Capture the cell that displays the provided text and extract its (X, Y) central coordinate. 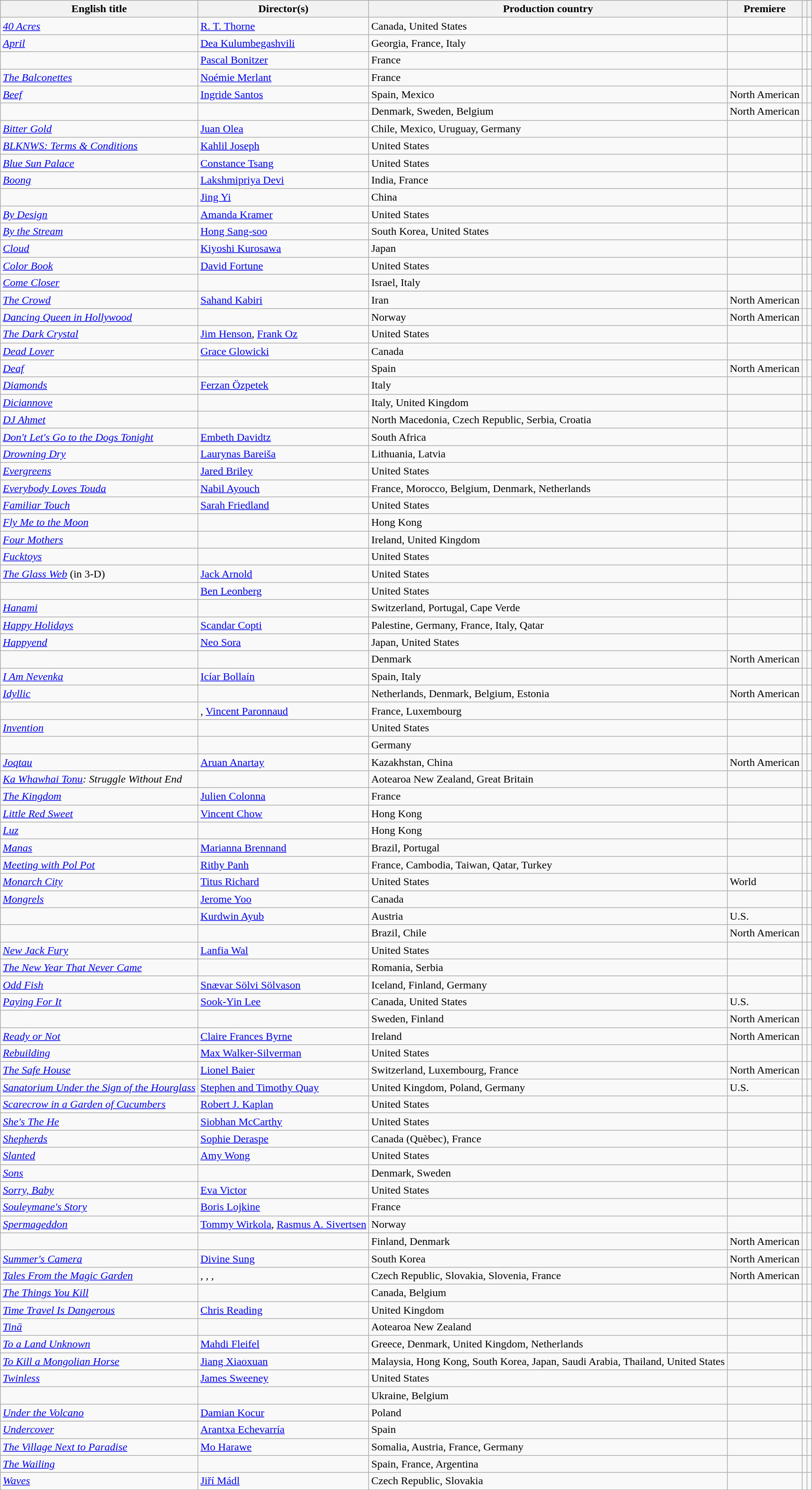
Spain, France, Argentina (548, 1464)
Boong (99, 180)
Everybody Loves Touda (99, 488)
Somalia, Austria, France, Germany (548, 1447)
Sorry, Baby (99, 1190)
South Korea (548, 1258)
Undercover (99, 1430)
Arantxa Echevarría (283, 1430)
English title (99, 9)
Ben Leonberg (283, 591)
Ferzan Özpetek (283, 385)
Amy Wong (283, 1156)
Austria (548, 916)
Juan Olea (283, 129)
Waves (99, 1481)
Fucktoys (99, 557)
Lakshmipriya Devi (283, 180)
Jing Yi (283, 197)
I Am Nevenka (99, 676)
Canada, Belgium (548, 1293)
South Africa (548, 437)
Netherlands, Denmark, Belgium, Estonia (548, 694)
Joqtau (99, 762)
Spain, Italy (548, 676)
Noémie Merlant (283, 77)
Luz (99, 831)
United Kingdom (548, 1310)
Ready or Not (99, 1036)
Tinā (99, 1327)
Boris Lojkine (283, 1207)
Czech Republic, Slovakia (548, 1481)
Amanda Kramer (283, 215)
Denmark, Sweden, Belgium (548, 112)
, , , (283, 1275)
Julien Colonna (283, 796)
Evergreens (99, 471)
Iceland, Finland, Germany (548, 984)
Czech Republic, Slovakia, Slovenia, France (548, 1275)
BLKNWS: Terms & Conditions (99, 146)
Laurynas Bareiša (283, 454)
Switzerland, Portugal, Cape Verde (548, 608)
Constance Tsang (283, 163)
Hong Sang-soo (283, 232)
Mongrels (99, 899)
Director(s) (283, 9)
Don't Let's Go to the Dogs Tonight (99, 437)
Siobhan McCarthy (283, 1122)
Scandar Copti (283, 625)
Kiyoshi Kurosawa (283, 249)
Brazil, Portugal (548, 848)
Ireland (548, 1036)
40 Acres (99, 26)
Sophie Deraspe (283, 1139)
World (764, 882)
Diciannove (99, 403)
Sarah Friedland (283, 506)
Idyllic (99, 694)
Embeth Davidtz (283, 437)
, Vincent Paronnaud (283, 711)
Hanami (99, 608)
Spermageddon (99, 1224)
Odd Fish (99, 984)
Tommy Wirkola, Rasmus A. Sivertsen (283, 1224)
Jack Arnold (283, 574)
Time Travel Is Dangerous (99, 1310)
Ingride Santos (283, 94)
Sweden, Finland (548, 1019)
Scarecrow in a Garden of Cucumbers (99, 1105)
Nabil Ayouch (283, 488)
Snævar Sölvi Sölvason (283, 984)
Marianna Brennand (283, 848)
Shepherds (99, 1139)
Mo Harawe (283, 1447)
Jiří Mádl (283, 1481)
Kazakhstan, China (548, 762)
New Jack Fury (99, 950)
The Kingdom (99, 796)
Damian Kocur (283, 1413)
Greece, Denmark, United Kingdom, Netherlands (548, 1344)
Happy Holidays (99, 625)
The Safe House (99, 1070)
Twinless (99, 1378)
Jared Briley (283, 471)
Ka Whawhai Tonu: Struggle Without End (99, 779)
Georgia, France, Italy (548, 43)
Little Red Sweet (99, 814)
Diamonds (99, 385)
Chris Reading (283, 1310)
Neo Sora (283, 642)
Jerome Yoo (283, 899)
Grace Glowicki (283, 351)
Claire Frances Byrne (283, 1036)
South Korea, United States (548, 232)
France, Luxembourg (548, 711)
Malaysia, Hong Kong, South Korea, Japan, Saudi Arabia, Thailand, United States (548, 1361)
The Things You Kill (99, 1293)
Mahdi Fleifel (283, 1344)
Italy, United Kingdom (548, 403)
Finland, Denmark (548, 1241)
Tales From the Magic Garden (99, 1275)
Lanfia Wal (283, 950)
The Dark Crystal (99, 334)
Kahlil Joseph (283, 146)
North Macedonia, Czech Republic, Serbia, Croatia (548, 420)
She's The He (99, 1122)
Premiere (764, 9)
David Fortune (283, 266)
Invention (99, 728)
Sook-Yin Lee (283, 1002)
Lithuania, Latvia (548, 454)
Souleymane's Story (99, 1207)
Rithy Panh (283, 865)
Sanatorium Under the Sign of the Hourglass (99, 1087)
Aotearoa New Zealand, Great Britain (548, 779)
Monarch City (99, 882)
Titus Richard (283, 882)
Italy (548, 385)
April (99, 43)
Romania, Serbia (548, 967)
Meeting with Pol Pot (99, 865)
Icíar Bollaín (283, 676)
Germany (548, 745)
Canada (Quèbec), France (548, 1139)
Spain, Mexico (548, 94)
The Glass Web (in 3-D) (99, 574)
Palestine, Germany, France, Italy, Qatar (548, 625)
Stephen and Timothy Quay (283, 1087)
Production country (548, 9)
Poland (548, 1413)
Japan (548, 249)
Switzerland, Luxembourg, France (548, 1070)
Chile, Mexico, Uruguay, Germany (548, 129)
Ukraine, Belgium (548, 1396)
The Crowd (99, 300)
Deaf (99, 368)
Denmark, Sweden (548, 1173)
India, France (548, 180)
DJ Ahmet (99, 420)
The Balconettes (99, 77)
Japan, United States (548, 642)
Iran (548, 300)
France, Morocco, Belgium, Denmark, Netherlands (548, 488)
To a Land Unknown (99, 1344)
Four Mothers (99, 540)
Come Closer (99, 283)
James Sweeney (283, 1378)
Fly Me to the Moon (99, 523)
Dea Kulumbegashvili (283, 43)
Summer's Camera (99, 1258)
By Design (99, 215)
Beef (99, 94)
France, Cambodia, Taiwan, Qatar, Turkey (548, 865)
Sahand Kabiri (283, 300)
Jiang Xiaoxuan (283, 1361)
Slanted (99, 1156)
The New Year That Never Came (99, 967)
Sons (99, 1173)
To Kill a Mongolian Horse (99, 1361)
China (548, 197)
Max Walker-Silverman (283, 1053)
Happyend (99, 642)
By the Stream (99, 232)
Robert J. Kaplan (283, 1105)
Vincent Chow (283, 814)
Pascal Bonitzer (283, 60)
The Wailing (99, 1464)
Rebuilding (99, 1053)
Dead Lover (99, 351)
Color Book (99, 266)
Brazil, Chile (548, 933)
Kurdwin Ayub (283, 916)
United Kingdom, Poland, Germany (548, 1087)
Under the Volcano (99, 1413)
The Village Next to Paradise (99, 1447)
Drowning Dry (99, 454)
Aotearoa New Zealand (548, 1327)
Paying For It (99, 1002)
Aruan Anartay (283, 762)
Cloud (99, 249)
Dancing Queen in Hollywood (99, 317)
Lionel Baier (283, 1070)
Divine Sung (283, 1258)
Eva Victor (283, 1190)
Manas (99, 848)
Ireland, United Kingdom (548, 540)
Familiar Touch (99, 506)
Denmark (548, 659)
Bitter Gold (99, 129)
Blue Sun Palace (99, 163)
Jim Henson, Frank Oz (283, 334)
Israel, Italy (548, 283)
R. T. Thorne (283, 26)
